Provide the [x, y] coordinate of the cell's center where the given text is located.  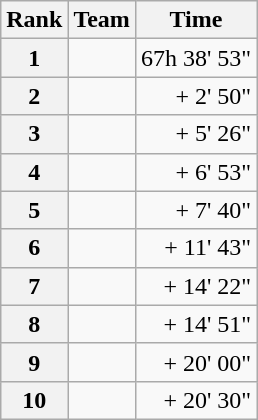
+ 20' 00" [196, 362]
8 [34, 324]
9 [34, 362]
Rank [34, 20]
7 [34, 286]
+ 20' 30" [196, 400]
67h 38' 53" [196, 58]
+ 6' 53" [196, 172]
+ 14' 51" [196, 324]
+ 5' 26" [196, 134]
4 [34, 172]
+ 11' 43" [196, 248]
+ 2' 50" [196, 96]
+ 7' 40" [196, 210]
+ 14' 22" [196, 286]
2 [34, 96]
1 [34, 58]
5 [34, 210]
10 [34, 400]
3 [34, 134]
Time [196, 20]
Team [102, 20]
6 [34, 248]
